Output the [X, Y] coordinate of the center of the cell containing the given text.  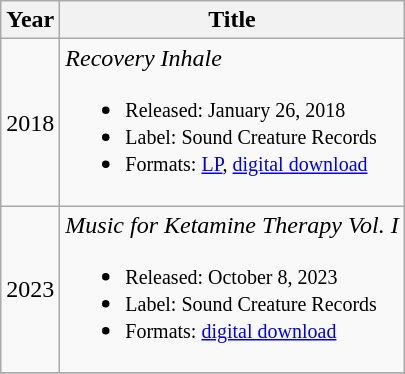
2023 [30, 290]
2018 [30, 122]
Music for Ketamine Therapy Vol. IReleased: October 8, 2023Label: Sound Creature RecordsFormats: digital download [232, 290]
Title [232, 20]
Year [30, 20]
Recovery InhaleReleased: January 26, 2018Label: Sound Creature RecordsFormats: LP, digital download [232, 122]
